Scan for the cell matching the given text and deliver its (X, Y) coordinate at center. 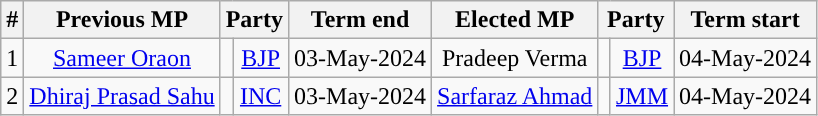
Elected MP (515, 20)
JMM (642, 96)
Sameer Oraon (122, 58)
Sarfaraz Ahmad (515, 96)
INC (261, 96)
2 (12, 96)
Dhiraj Prasad Sahu (122, 96)
1 (12, 58)
# (12, 20)
Term start (746, 20)
Pradeep Verma (515, 58)
Previous MP (122, 20)
Term end (360, 20)
